Return the [x, y] coordinate for the center point of the cell that contains the specified text.  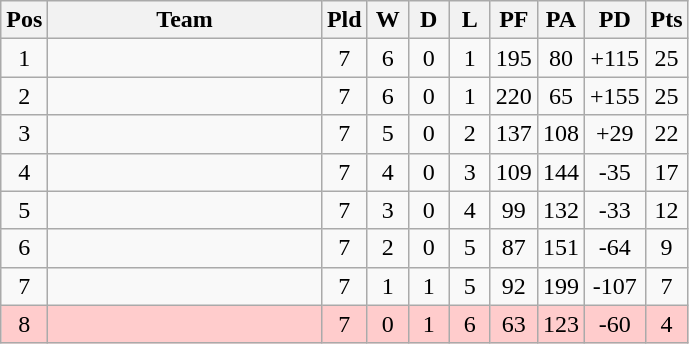
195 [514, 58]
PA [560, 20]
-35 [614, 172]
+155 [614, 96]
199 [560, 286]
8 [24, 324]
87 [514, 248]
-33 [614, 210]
220 [514, 96]
108 [560, 134]
Pos [24, 20]
132 [560, 210]
W [388, 20]
144 [560, 172]
-60 [614, 324]
D [428, 20]
-107 [614, 286]
92 [514, 286]
65 [560, 96]
PF [514, 20]
123 [560, 324]
PD [614, 20]
22 [666, 134]
9 [666, 248]
Pts [666, 20]
Pld [344, 20]
12 [666, 210]
L [470, 20]
151 [560, 248]
Team [185, 20]
17 [666, 172]
+29 [614, 134]
+115 [614, 58]
80 [560, 58]
109 [514, 172]
63 [514, 324]
137 [514, 134]
-64 [614, 248]
99 [514, 210]
